Extract the (x, y) coordinate from the center of the cell holding the provided text.  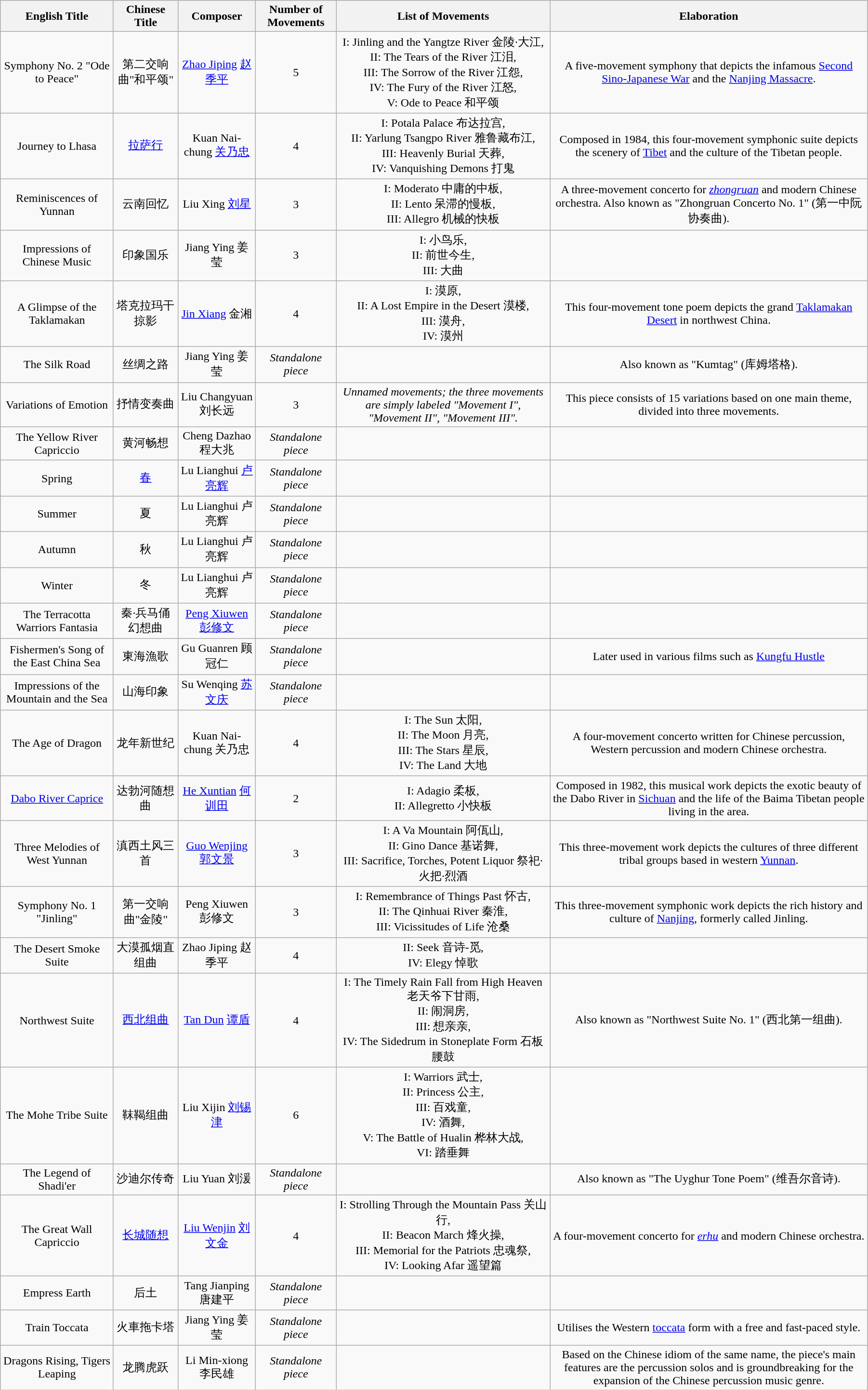
Elaboration (709, 16)
I: 漠原, II: A Lost Empire in the Desert 漠楼, III: 漠舟, IV: 漠州 (443, 314)
秦·兵马俑幻想曲 (145, 621)
西北组曲 (145, 1020)
A four-movement concerto written for Chinese percussion, Western percussion and modern Chinese orchestra. (709, 743)
A Glimpse of the Taklamakan (57, 314)
A five-movement symphony that depicts the infamous Second Sino-Japanese War and the Nanjing Massacre. (709, 72)
Northwest Suite (57, 1020)
I: The Sun 太阳, II: The Moon 月亮, III: The Stars 星辰, IV: The Land 大地 (443, 743)
I: 小鸟乐, II: 前世今生, III: 大曲 (443, 255)
The Great Wall Capriccio (57, 1235)
第一交响曲"金陵" (145, 912)
Liu Yuan 刘湲 (217, 1179)
Cheng Dazhao 程大兆 (217, 444)
春 (145, 478)
He Xuntian 何训田 (217, 798)
Spring (57, 478)
I: Remembrance of Things Past 怀古, II: The Qinhuai River 秦淮, III: Vicissitudes of Life 沧桑 (443, 912)
A four-movement concerto for erhu and modern Chinese orchestra. (709, 1235)
Impressions of the Mountain and the Sea (57, 692)
The Silk Road (57, 365)
Empress Earth (57, 1293)
Journey to Lhasa (57, 146)
Jin Xiang 金湘 (217, 314)
沙迪尔传奇 (145, 1179)
秋 (145, 549)
This piece consists of 15 variations based on one main theme, divided into three movements. (709, 405)
I: Moderato 中庸的中板, II: Lento 呆滞的慢板, III: Allegro 机械的快板 (443, 204)
Autumn (57, 549)
The Mohe Tribe Suite (57, 1115)
龙腾虎跃 (145, 1367)
塔克拉玛干掠影 (145, 314)
Liu Xijin 刘锡津 (217, 1115)
Dragons Rising, Tigers Leaping (57, 1367)
黄河畅想 (145, 444)
山海印象 (145, 692)
Guo Wenjing 郭文景 (217, 854)
拉萨行 (145, 146)
Su Wenqing 苏文庆 (217, 692)
Symphony No. 2 "Ode to Peace" (57, 72)
Gu Guanren 顾冠仁 (217, 657)
抒情变奏曲 (145, 405)
I: Potala Palace 布达拉宫, II: Yarlung Tsangpo River 雅鲁藏布江, III: Heavenly Burial 天葬, IV: Vanquishing Demons 打鬼 (443, 146)
Liu Changyuan 刘长远 (217, 405)
长城随想 (145, 1235)
A three-movement concerto for zhongruan and modern Chinese orchestra. Also known as "Zhongruan Concerto No. 1" (第一中阮协奏曲). (709, 204)
Liu Wenjin 刘文金 (217, 1235)
I: Adagio 柔板, II: Allegretto 小快板 (443, 798)
Liu Xing 刘星 (217, 204)
达勃河随想曲 (145, 798)
6 (296, 1115)
II: Seek 音诗-觅, IV: Elegy 悼歌 (443, 955)
Tang Jianping 唐建平 (217, 1293)
Composer (217, 16)
Chinese Title (145, 16)
Three Melodies of West Yunnan (57, 854)
I: A Va Mountain 阿佤山, II: Gino Dance 基诺舞, III: Sacrifice, Torches, Potent Liquor 祭祀·火把·烈酒 (443, 854)
Later used in various films such as Kungfu Hustle (709, 657)
Winter (57, 585)
Reminiscences of Yunnan (57, 204)
印象国乐 (145, 255)
后土 (145, 1293)
I: Warriors 武士, II: Princess 公主, III: 百戏童, IV: 酒舞, V: The Battle of Hualin 桦林大战, VI: 踏垂舞 (443, 1115)
Utilises the Western toccata form with a free and fast-paced style. (709, 1327)
云南回忆 (145, 204)
Tan Dun 谭盾 (217, 1020)
滇西土风三首 (145, 854)
Symphony No. 1 "Jinling" (57, 912)
龙年新世纪 (145, 743)
5 (296, 72)
Summer (57, 514)
夏 (145, 514)
The Desert Smoke Suite (57, 955)
Composed in 1984, this four-movement symphonic suite depicts the scenery of Tibet and the culture of the Tibetan people. (709, 146)
This three-movement symphonic work depicts the rich history and culture of Nanjing, formerly called Jinling. (709, 912)
Also known as "The Uyghur Tone Poem" (维吾尔音诗). (709, 1179)
Number of Movements (296, 16)
Train Toccata (57, 1327)
This three-movement work depicts the cultures of three different tribal groups based in western Yunnan. (709, 854)
This four-movement tone poem depicts the grand Taklamakan Desert in northwest China. (709, 314)
List of Movements (443, 16)
Also known as "Northwest Suite No. 1" (西北第一组曲). (709, 1020)
Fishermen's Song of the East China Sea (57, 657)
第二交响曲"和平颂" (145, 72)
The Terracotta Warriors Fantasia (57, 621)
東海漁歌 (145, 657)
火車拖卡塔 (145, 1327)
The Yellow River Capriccio (57, 444)
I: The Timely Rain Fall from High Heaven 老天爷下甘雨, II: 闹洞房, III: 想亲亲, IV: The Sidedrum in Stoneplate Form 石板腰鼓 (443, 1020)
English Title (57, 16)
Li Min-xiong 李民雄 (217, 1367)
2 (296, 798)
Impressions of Chinese Music (57, 255)
The Age of Dragon (57, 743)
I: Strolling Through the Mountain Pass 关山行, II: Beacon March 烽火操, III: Memorial for the Patriots 忠魂祭, IV: Looking Afar 遥望篇 (443, 1235)
冬 (145, 585)
Variations of Emotion (57, 405)
丝绸之路 (145, 365)
Also known as "Kumtag" (库姆塔格). (709, 365)
靺鞨组曲 (145, 1115)
Unnamed movements; the three movements are simply labeled "Movement I", "Movement II", "Movement III". (443, 405)
The Legend of Shadi'er (57, 1179)
Dabo River Caprice (57, 798)
大漠孤烟直组曲 (145, 955)
